Find where the given text appears and provide that cell's center as [x, y] coordinate. 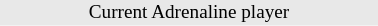
Current Adrenaline player [189, 13]
